Search for the cell housing the specified text and yield its (X, Y) center coordinate. 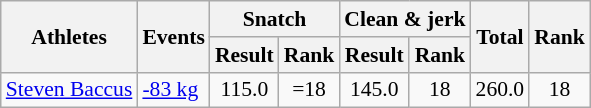
145.0 (374, 90)
-83 kg (173, 90)
Snatch (274, 19)
115.0 (244, 90)
Steven Baccus (70, 90)
=18 (310, 90)
Total (500, 36)
Clean & jerk (404, 19)
260.0 (500, 90)
Athletes (70, 36)
Events (173, 36)
